Determine the [x, y] coordinate at the center of the cell enclosing the given text.  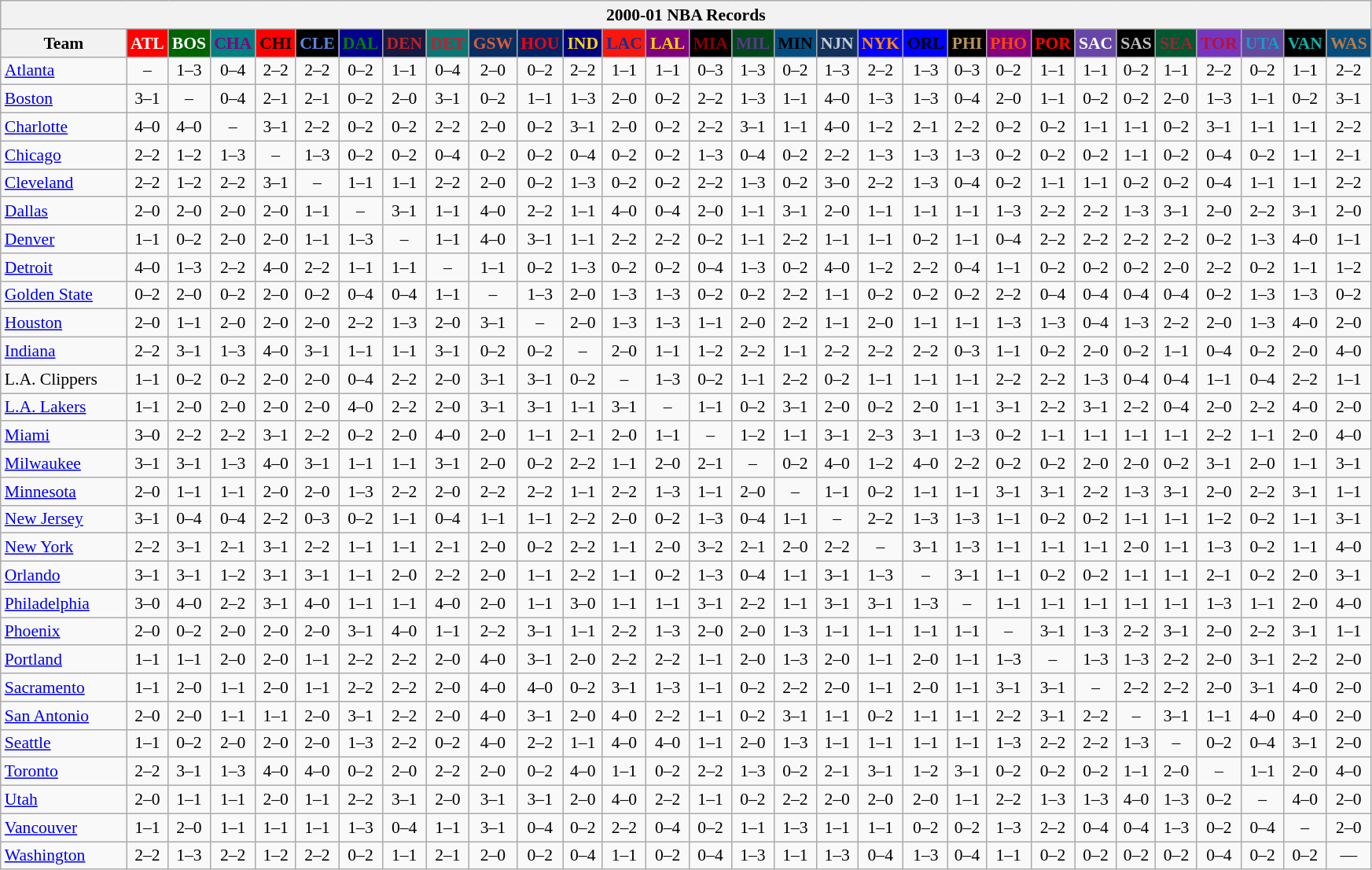
Chicago [64, 155]
DAL [361, 43]
POR [1053, 43]
ORL [926, 43]
CLE [318, 43]
NJN [837, 43]
Seattle [64, 743]
TOR [1219, 43]
Houston [64, 323]
Phoenix [64, 632]
Toronto [64, 772]
Golden State [64, 295]
Portland [64, 660]
3–2 [710, 547]
Atlanta [64, 71]
Vancouver [64, 828]
— [1349, 856]
WAS [1349, 43]
MIN [795, 43]
PHO [1008, 43]
PHI [967, 43]
Minnesota [64, 492]
Philadelphia [64, 603]
CHA [233, 43]
2000-01 NBA Records [686, 15]
Orlando [64, 576]
IND [583, 43]
UTA [1263, 43]
Cleveland [64, 183]
Charlotte [64, 127]
CHI [275, 43]
New Jersey [64, 519]
SAS [1136, 43]
L.A. Lakers [64, 407]
Dallas [64, 212]
Denver [64, 239]
2–3 [881, 436]
MIA [710, 43]
San Antonio [64, 716]
BOS [189, 43]
HOU [539, 43]
Indiana [64, 352]
SAC [1096, 43]
New York [64, 547]
VAN [1305, 43]
L.A. Clippers [64, 379]
SEA [1176, 43]
LAC [624, 43]
LAL [668, 43]
ATL [148, 43]
Team [64, 43]
NYK [881, 43]
GSW [494, 43]
DET [448, 43]
Utah [64, 800]
Sacramento [64, 688]
Washington [64, 856]
MIL [753, 43]
Milwaukee [64, 463]
Miami [64, 436]
DEN [404, 43]
Detroit [64, 267]
Boston [64, 99]
